Determine the [x, y] coordinate at the center of the cell enclosing the given text.  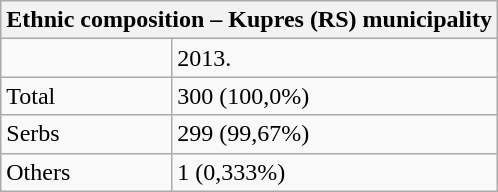
299 (99,67%) [335, 134]
1 (0,333%) [335, 172]
Serbs [86, 134]
Ethnic composition – Kupres (RS) municipality [250, 20]
2013. [335, 58]
Others [86, 172]
Total [86, 96]
300 (100,0%) [335, 96]
